For the text-containing cell, return its midpoint in (X, Y) coordinate format. 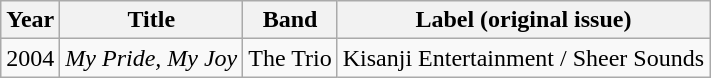
Band (290, 20)
The Trio (290, 58)
2004 (30, 58)
Kisanji Entertainment / Sheer Sounds (523, 58)
My Pride, My Joy (152, 58)
Year (30, 20)
Label (original issue) (523, 20)
Title (152, 20)
